From the cell containing the given text, extract its center point as (X, Y) coordinate. 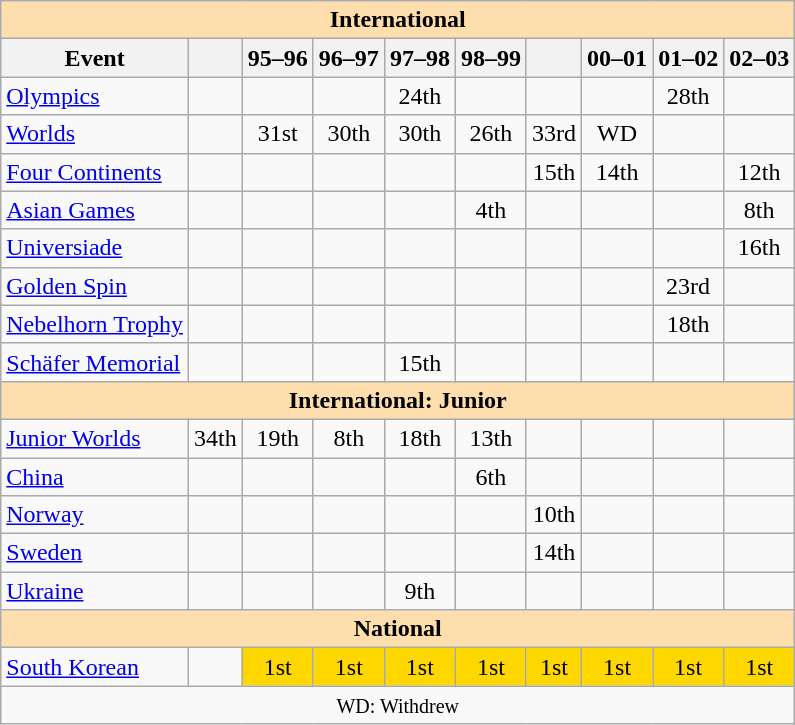
34th (215, 438)
Event (95, 58)
Universiade (95, 248)
16th (760, 248)
26th (490, 134)
12th (760, 172)
International (398, 20)
01–02 (688, 58)
98–99 (490, 58)
Golden Spin (95, 286)
Nebelhorn Trophy (95, 324)
10th (554, 515)
WD (618, 134)
China (95, 477)
95–96 (278, 58)
South Korean (95, 667)
Asian Games (95, 210)
13th (490, 438)
02–03 (760, 58)
24th (420, 96)
Worlds (95, 134)
97–98 (420, 58)
Ukraine (95, 591)
International: Junior (398, 400)
00–01 (618, 58)
National (398, 629)
31st (278, 134)
19th (278, 438)
33rd (554, 134)
Norway (95, 515)
WD: Withdrew (398, 705)
Four Continents (95, 172)
28th (688, 96)
96–97 (348, 58)
Olympics (95, 96)
4th (490, 210)
Sweden (95, 553)
23rd (688, 286)
9th (420, 591)
Junior Worlds (95, 438)
6th (490, 477)
Schäfer Memorial (95, 362)
